From the cell containing the given text, extract its center point as (X, Y) coordinate. 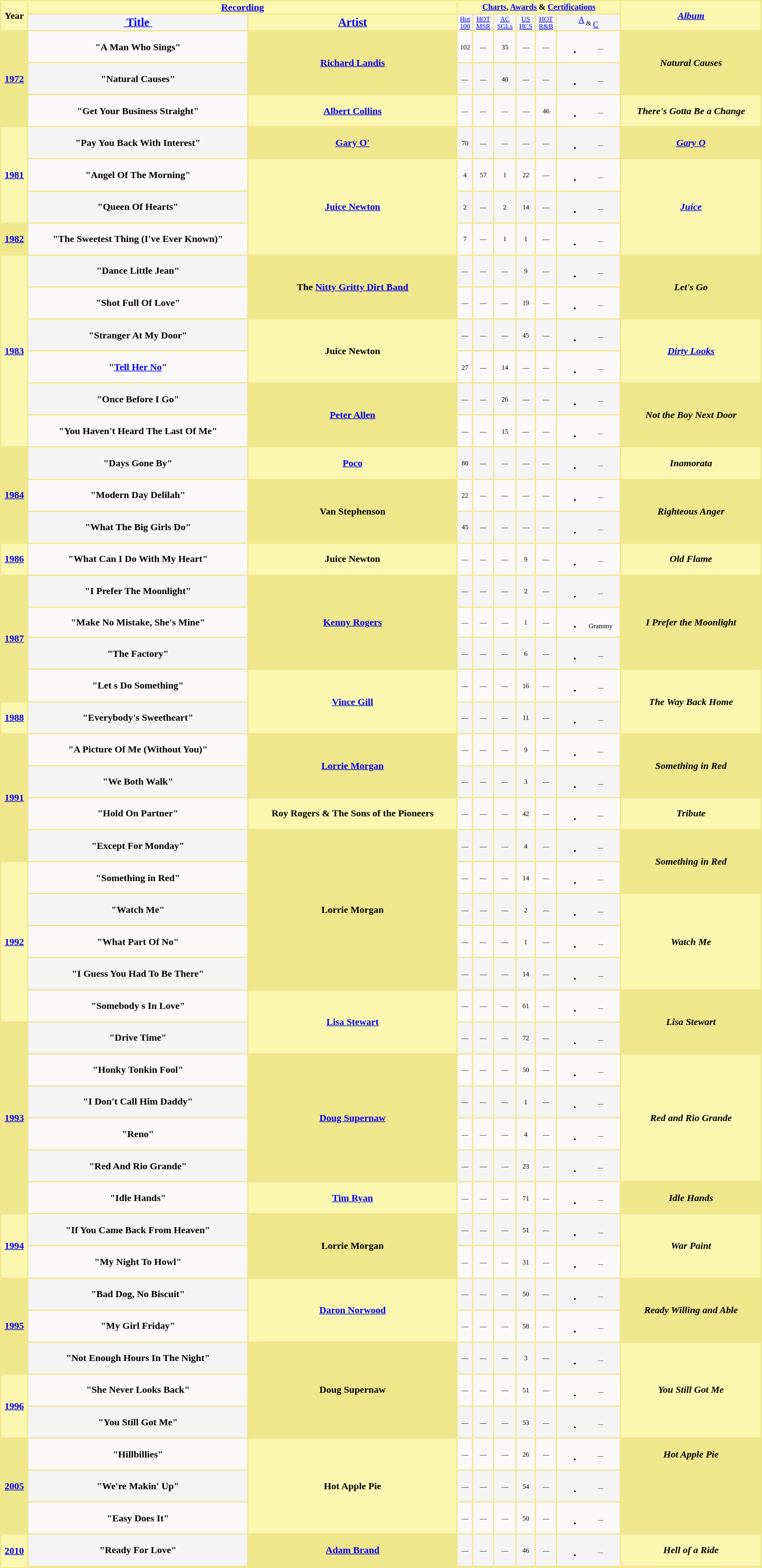
Poco (352, 463)
USHCS (526, 23)
"Once Before I Go" (138, 399)
Gary O (691, 143)
HOTR&B (546, 23)
70 (465, 143)
"Modern Day Delilah" (138, 495)
Adam Brand (352, 1550)
7 (465, 239)
"Angel Of The Morning" (138, 175)
Dirty Looks (691, 351)
1995 (14, 1326)
72 (526, 1038)
11 (526, 718)
"I Don't Call Him Daddy" (138, 1102)
"Ready For Love" (138, 1550)
Idle Hands (691, 1198)
Juice (691, 207)
"Shot Full Of Love" (138, 303)
Hot100 (465, 23)
"Drive Time" (138, 1038)
2005 (14, 1486)
1987 (14, 638)
35 (505, 47)
"I Prefer The Moonlight" (138, 591)
"Queen Of Hearts" (138, 207)
1996 (14, 1406)
102 (465, 47)
Peter Allen (352, 415)
"The Sweetest Thing (I've Ever Known)" (138, 239)
ACSGLs (505, 23)
58 (526, 1326)
"Dance Little Jean" (138, 271)
1983 (14, 351)
Charts, Awards & Certifications (539, 7)
42 (526, 814)
"You Haven't Heard The Last Of Me" (138, 431)
"Except For Monday" (138, 846)
Van Stephenson (352, 511)
71 (526, 1198)
"Easy Does It" (138, 1518)
Tribute (691, 814)
"What Can I Do With My Heart" (138, 560)
40 (505, 79)
1972 (14, 79)
19 (526, 303)
Kenny Rogers (352, 622)
"Honky Tonkin Fool" (138, 1070)
Album (691, 16)
2010 (14, 1551)
"I Guess You Had To Be There" (138, 974)
Year (14, 16)
"Idle Hands" (138, 1198)
"Something in Red" (138, 878)
"We're Makin' Up" (138, 1486)
23 (526, 1166)
Albert Collins (352, 111)
1984 (14, 495)
A & C (588, 23)
53 (526, 1422)
Natural Causes (691, 63)
I Prefer the Moonlight (691, 622)
15 (505, 431)
80 (465, 463)
"We Both Walk" (138, 781)
The Nitty Gritty Dirt Band (352, 287)
Let's Go (691, 287)
"Pay You Back With Interest" (138, 143)
61 (526, 1006)
HOTMSR (483, 23)
Artist (352, 23)
"She Never Looks Back" (138, 1390)
Watch Me (691, 942)
"Let s Do Something" (138, 686)
"Red And Rio Grande" (138, 1166)
"My Girl Friday" (138, 1326)
"Get Your Business Straight" (138, 111)
Grammy (588, 622)
"Somebody s In Love" (138, 1006)
Gary O' (352, 143)
You Still Got Me (691, 1390)
1981 (14, 175)
The Way Back Home (691, 701)
"Reno" (138, 1133)
Richard Landis (352, 63)
Tim Ryan (352, 1198)
"Stranger At My Door" (138, 335)
Red and Rio Grande (691, 1118)
Title (138, 23)
1991 (14, 798)
"You Still Got Me" (138, 1422)
1982 (14, 239)
"Hillbillies" (138, 1454)
"My Night To Howl" (138, 1262)
Hell of a Ride (691, 1550)
54 (526, 1486)
Recording (243, 7)
Roy Rogers & The Sons of the Pioneers (352, 814)
"Days Gone By" (138, 463)
16 (526, 686)
"Everybody's Sweetheart" (138, 718)
31 (526, 1262)
Inamorata (691, 463)
1988 (14, 718)
1986 (14, 560)
"Make No Mistake, She's Mine" (138, 622)
"Hold On Partner" (138, 814)
"Bad Dog, No Biscuit" (138, 1294)
"What Part Of No" (138, 941)
Not the Boy Next Door (691, 415)
1994 (14, 1246)
"Natural Causes" (138, 79)
Vince Gill (352, 701)
"A Man Who Sings" (138, 47)
27 (465, 367)
There's Gotta Be a Change (691, 111)
"What The Big Girls Do" (138, 527)
War Paint (691, 1246)
"Watch Me" (138, 910)
"Not Enough Hours In The Night" (138, 1358)
Righteous Anger (691, 511)
6 (526, 654)
1992 (14, 941)
Old Flame (691, 560)
1993 (14, 1117)
"Tell Her No" (138, 367)
"A Picture Of Me (Without You)" (138, 750)
Daron Norwood (352, 1310)
57 (483, 175)
"The Factory" (138, 654)
Ready Willing and Able (691, 1310)
"If You Came Back From Heaven" (138, 1230)
